Return the (x, y) coordinate for the center point of the cell that contains the specified text.  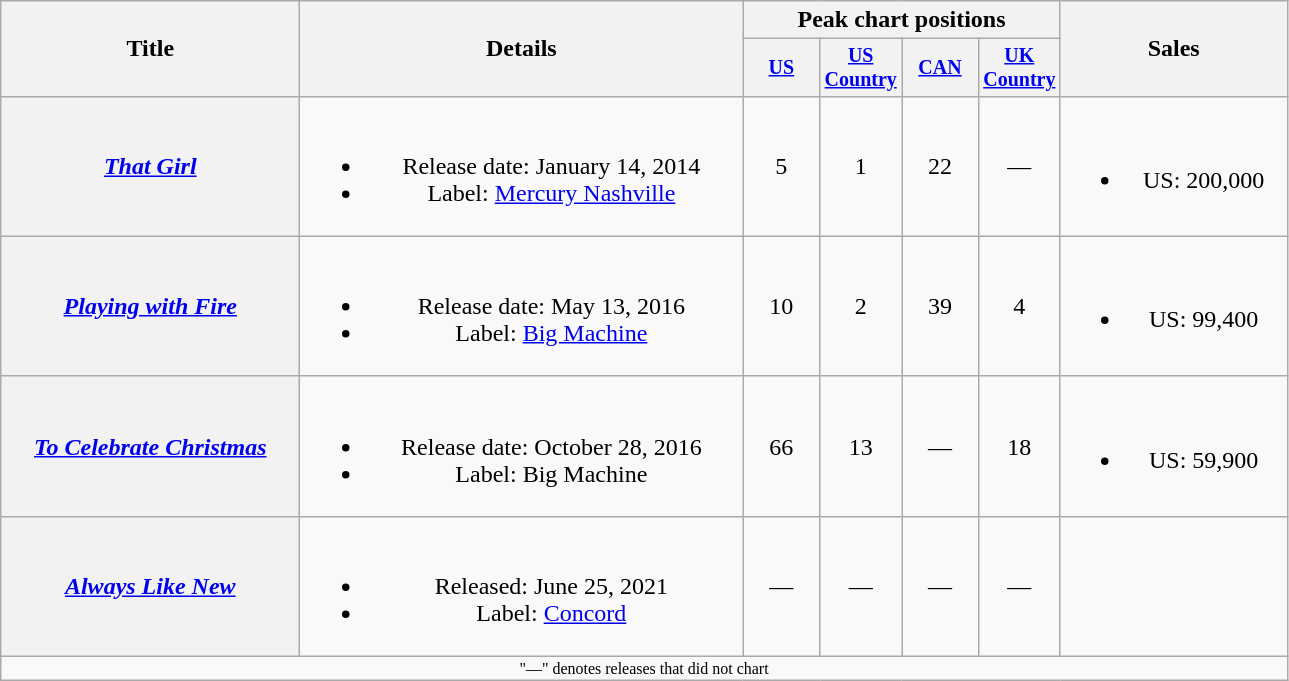
Release date: May 13, 2016Label: Big Machine (522, 306)
Always Like New (150, 586)
"—" denotes releases that did not chart (644, 669)
US: 59,900 (1174, 446)
Release date: October 28, 2016Label: Big Machine (522, 446)
66 (782, 446)
Sales (1174, 49)
US: 99,400 (1174, 306)
39 (940, 306)
13 (861, 446)
5 (782, 166)
Released: June 25, 2021Label: Concord (522, 586)
US Country (861, 68)
US: 200,000 (1174, 166)
CAN (940, 68)
That Girl (150, 166)
22 (940, 166)
10 (782, 306)
To Celebrate Christmas (150, 446)
18 (1019, 446)
1 (861, 166)
UK Country (1019, 68)
Details (522, 49)
2 (861, 306)
Playing with Fire (150, 306)
US (782, 68)
4 (1019, 306)
Title (150, 49)
Release date: January 14, 2014Label: Mercury Nashville (522, 166)
Peak chart positions (902, 20)
